Pinpoint the cell where the given text exists, returning its [x, y] midpoint coordinate. 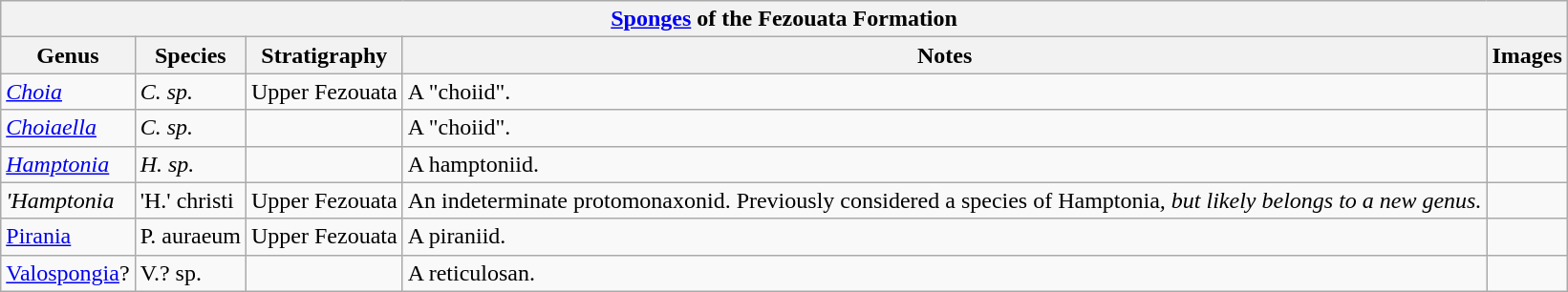
Pirania [68, 237]
Genus [68, 55]
V.? sp. [190, 273]
A hamptoniid. [944, 164]
A piraniid. [944, 237]
Species [190, 55]
'Hamptonia [68, 200]
An indeterminate protomonaxonid. Previously considered a species of Hamptonia, but likely belongs to a new genus. [944, 200]
P. auraeum [190, 237]
Choiaella [68, 128]
Hamptonia [68, 164]
H. sp. [190, 164]
Images [1527, 55]
Choia [68, 92]
Notes [944, 55]
Sponges of the Fezouata Formation [784, 19]
'H.' christi [190, 200]
A reticulosan. [944, 273]
Stratigraphy [325, 55]
Valospongia? [68, 273]
